Scan for the cell matching the given text and deliver its (X, Y) coordinate at center. 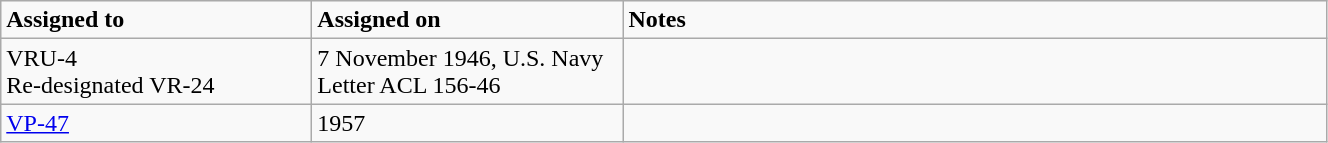
1957 (468, 123)
VRU-4Re-designated VR-24 (156, 72)
Assigned on (468, 20)
Notes (975, 20)
VP-47 (156, 123)
Assigned to (156, 20)
7 November 1946, U.S. Navy Letter ACL 156-46 (468, 72)
